Extract the [X, Y] coordinate from the center of the cell holding the provided text.  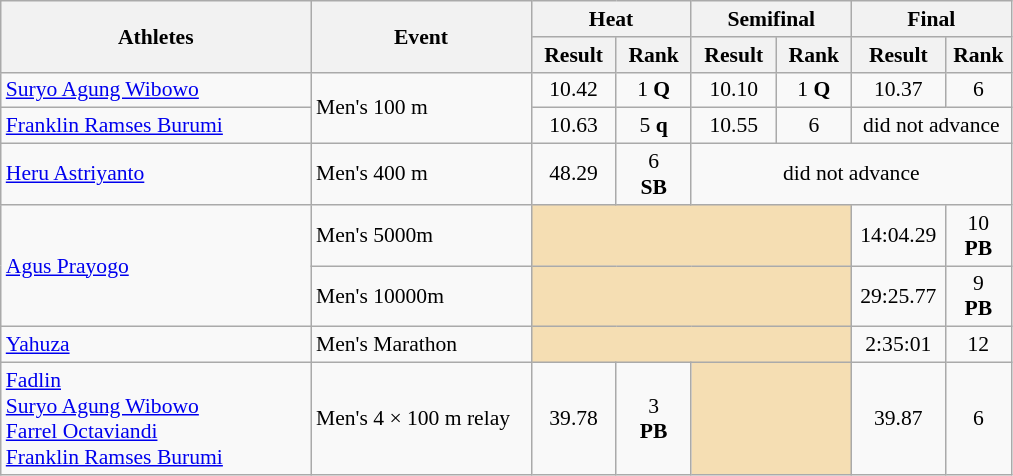
Semifinal [771, 19]
2:35:01 [898, 345]
FadlinSuryo Agung WibowoFarrel OctaviandiFranklin Ramses Burumi [156, 419]
Agus Prayogo [156, 266]
10 PB [978, 236]
39.87 [898, 419]
10.63 [574, 126]
Yahuza [156, 345]
Suryo Agung Wibowo [156, 90]
14:04.29 [898, 236]
Men's 4 × 100 m relay [421, 419]
10.42 [574, 90]
3 PB [654, 419]
29:25.77 [898, 296]
12 [978, 345]
Men's 100 m [421, 108]
Athletes [156, 36]
6 SB [654, 174]
39.78 [574, 419]
Franklin Ramses Burumi [156, 126]
Men's 400 m [421, 174]
5 q [654, 126]
Heru Astriyanto [156, 174]
10.10 [734, 90]
10.55 [734, 126]
Heat [611, 19]
Final [931, 19]
Men's 10000m [421, 296]
Men's Marathon [421, 345]
10.37 [898, 90]
Event [421, 36]
Men's 5000m [421, 236]
9 PB [978, 296]
48.29 [574, 174]
